Detect which cell encompasses the target text, then output its (x, y) center coordinate. 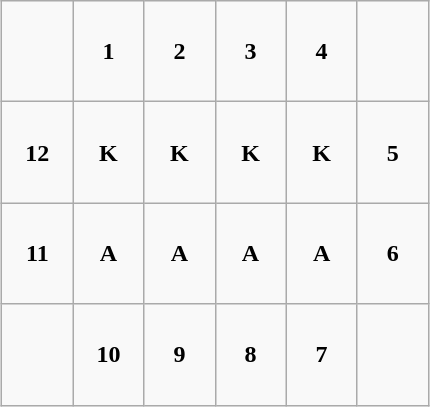
12 (38, 152)
11 (38, 254)
7 (322, 354)
4 (322, 52)
2 (180, 52)
9 (180, 354)
10 (108, 354)
6 (392, 254)
3 (250, 52)
8 (250, 354)
5 (392, 152)
1 (108, 52)
